Identify which cell holds the provided text, then report its (X, Y) central coordinate. 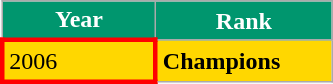
2006 (79, 60)
Year (79, 21)
Rank (244, 21)
Champions (244, 60)
